Detect which cell encompasses the target text, then output its [X, Y] center coordinate. 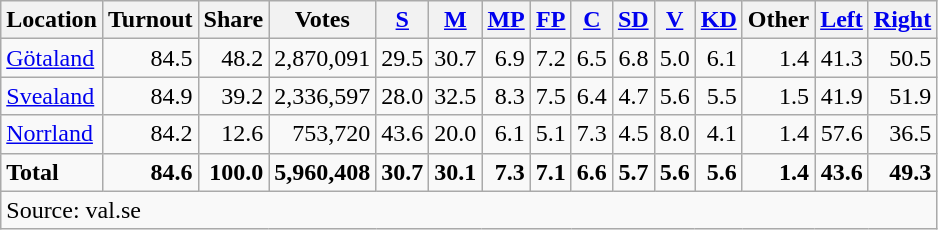
41.3 [842, 58]
30.1 [456, 172]
MP [506, 20]
6.9 [506, 58]
6.5 [592, 58]
6.4 [592, 96]
8.0 [674, 134]
5.1 [550, 134]
41.9 [842, 96]
Right [902, 20]
84.9 [150, 96]
FP [550, 20]
Share [234, 20]
Norrland [52, 134]
84.6 [150, 172]
S [402, 20]
2,870,091 [322, 58]
Left [842, 20]
6.8 [633, 58]
Turnout [150, 20]
7.1 [550, 172]
29.5 [402, 58]
V [674, 20]
28.0 [402, 96]
1.5 [778, 96]
7.5 [550, 96]
49.3 [902, 172]
57.6 [842, 134]
Other [778, 20]
M [456, 20]
753,720 [322, 134]
48.2 [234, 58]
51.9 [902, 96]
Götaland [52, 58]
32.5 [456, 96]
C [592, 20]
5,960,408 [322, 172]
SD [633, 20]
39.2 [234, 96]
KD [718, 20]
Votes [322, 20]
7.2 [550, 58]
4.5 [633, 134]
6.6 [592, 172]
84.5 [150, 58]
5.7 [633, 172]
12.6 [234, 134]
36.5 [902, 134]
Svealand [52, 96]
100.0 [234, 172]
Source: val.se [469, 210]
84.2 [150, 134]
Total [52, 172]
4.7 [633, 96]
2,336,597 [322, 96]
20.0 [456, 134]
50.5 [902, 58]
4.1 [718, 134]
5.0 [674, 58]
5.5 [718, 96]
8.3 [506, 96]
Location [52, 20]
